Find where the given text appears and provide that cell's center as (x, y) coordinate. 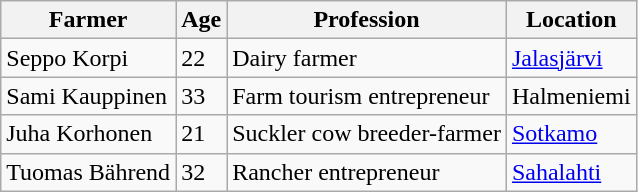
Tuomas Bährend (88, 172)
Jalasjärvi (571, 58)
Age (202, 20)
22 (202, 58)
21 (202, 134)
Sahalahti (571, 172)
Sami Kauppinen (88, 96)
Sotkamo (571, 134)
Rancher entrepreneur (367, 172)
Seppo Korpi (88, 58)
33 (202, 96)
Location (571, 20)
Dairy farmer (367, 58)
Profession (367, 20)
Farmer (88, 20)
Farm tourism entrepreneur (367, 96)
Halmeniemi (571, 96)
32 (202, 172)
Suckler cow breeder-farmer (367, 134)
Juha Korhonen (88, 134)
